Capture the cell that displays the provided text and extract its [X, Y] central coordinate. 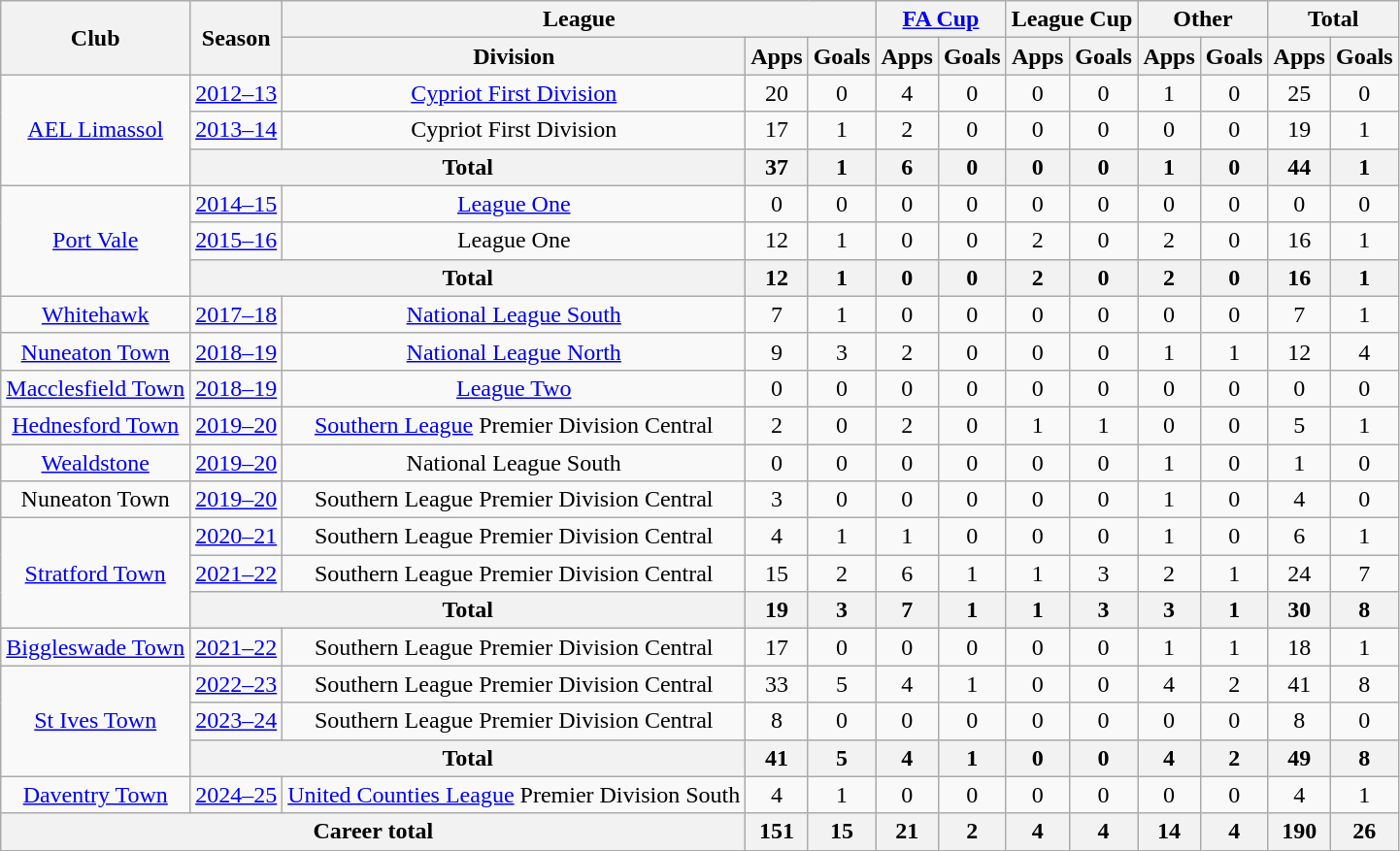
21 [907, 832]
2020–21 [237, 537]
Port Vale [95, 241]
St Ives Town [95, 721]
Whitehawk [95, 314]
2017–18 [237, 314]
League Two [515, 388]
2023–24 [237, 721]
Season [237, 38]
Career total [373, 832]
League Cup [1072, 19]
49 [1299, 758]
Club [95, 38]
AEL Limassol [95, 130]
151 [777, 832]
League [579, 19]
44 [1299, 167]
37 [777, 167]
Daventry Town [95, 795]
2013–14 [237, 130]
18 [1299, 647]
National League North [515, 351]
25 [1299, 93]
Macclesfield Town [95, 388]
26 [1364, 832]
2014–15 [237, 204]
Stratford Town [95, 573]
30 [1299, 610]
20 [777, 93]
FA Cup [941, 19]
2015–16 [237, 241]
2022–23 [237, 684]
United Counties League Premier Division South [515, 795]
2024–25 [237, 795]
Wealdstone [95, 463]
24 [1299, 573]
Biggleswade Town [95, 647]
Hednesford Town [95, 425]
14 [1169, 832]
33 [777, 684]
Other [1203, 19]
9 [777, 351]
Division [515, 56]
190 [1299, 832]
2012–13 [237, 93]
